For the text-containing cell, return its midpoint in (x, y) coordinate format. 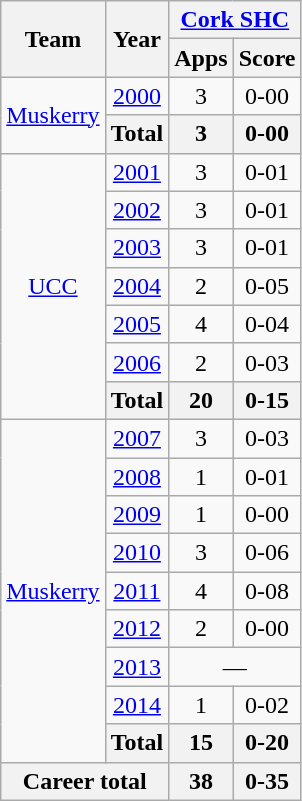
2012 (137, 629)
Cork SHC (235, 20)
2010 (137, 553)
20 (201, 400)
0-06 (267, 553)
2014 (137, 705)
2002 (137, 210)
Score (267, 58)
Apps (201, 58)
0-04 (267, 324)
0-20 (267, 743)
2004 (137, 286)
2013 (137, 667)
Team (53, 39)
15 (201, 743)
2001 (137, 172)
2011 (137, 591)
2003 (137, 248)
0-08 (267, 591)
2007 (137, 438)
— (235, 667)
38 (201, 781)
Career total (85, 781)
0-35 (267, 781)
2009 (137, 515)
0-05 (267, 286)
UCC (53, 286)
2006 (137, 362)
2000 (137, 96)
2005 (137, 324)
2008 (137, 477)
Year (137, 39)
0-02 (267, 705)
0-15 (267, 400)
